Locate the cell with the specified text and output its [x, y] center coordinate. 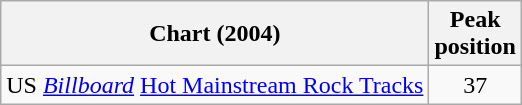
37 [475, 85]
Chart (2004) [215, 34]
Peakposition [475, 34]
US Billboard Hot Mainstream Rock Tracks [215, 85]
